Output the (x, y) coordinate of the center of the cell containing the given text.  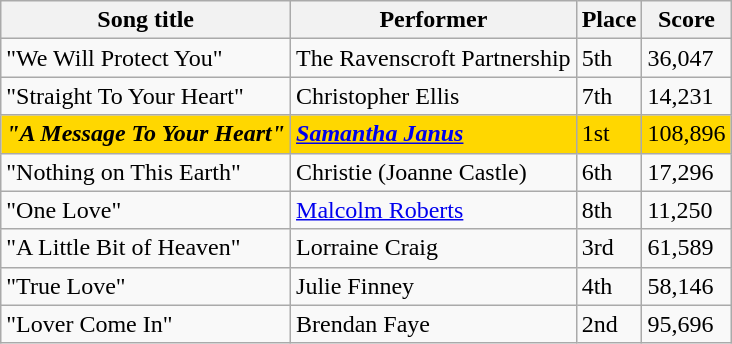
Score (686, 20)
6th (609, 172)
Malcolm Roberts (434, 210)
4th (609, 286)
Place (609, 20)
11,250 (686, 210)
58,146 (686, 286)
"Nothing on This Earth" (146, 172)
"True Love" (146, 286)
5th (609, 58)
"One Love" (146, 210)
7th (609, 96)
Christopher Ellis (434, 96)
Julie Finney (434, 286)
"Straight To Your Heart" (146, 96)
3rd (609, 248)
108,896 (686, 134)
95,696 (686, 324)
Performer (434, 20)
Christie (Joanne Castle) (434, 172)
"We Will Protect You" (146, 58)
8th (609, 210)
14,231 (686, 96)
"A Little Bit of Heaven" (146, 248)
"A Message To Your Heart" (146, 134)
The Ravenscroft Partnership (434, 58)
61,589 (686, 248)
1st (609, 134)
36,047 (686, 58)
17,296 (686, 172)
Lorraine Craig (434, 248)
"Lover Come In" (146, 324)
Brendan Faye (434, 324)
Song title (146, 20)
Samantha Janus (434, 134)
2nd (609, 324)
